Return the [x, y] coordinate for the center point of the cell that contains the specified text.  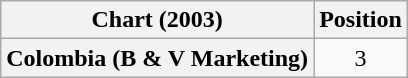
Position [361, 20]
3 [361, 58]
Colombia (B & V Marketing) [158, 58]
Chart (2003) [158, 20]
